Capture the cell that displays the provided text and extract its [X, Y] central coordinate. 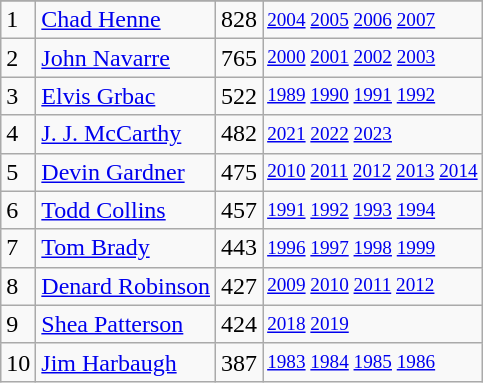
John Navarre [126, 58]
Todd Collins [126, 210]
2021 2022 2023 [373, 134]
Tom Brady [126, 248]
457 [240, 210]
443 [240, 248]
2 [18, 58]
1983 1984 1985 1986 [373, 362]
765 [240, 58]
1991 1992 1993 1994 [373, 210]
Elvis Grbac [126, 96]
2018 2019 [373, 324]
Jim Harbaugh [126, 362]
2004 2005 2006 2007 [373, 20]
828 [240, 20]
2000 2001 2002 2003 [373, 58]
3 [18, 96]
7 [18, 248]
Shea Patterson [126, 324]
1996 1997 1998 1999 [373, 248]
Devin Gardner [126, 172]
482 [240, 134]
4 [18, 134]
1 [18, 20]
2009 2010 2011 2012 [373, 286]
Denard Robinson [126, 286]
2010 2011 2012 2013 2014 [373, 172]
387 [240, 362]
J. J. McCarthy [126, 134]
427 [240, 286]
10 [18, 362]
1989 1990 1991 1992 [373, 96]
8 [18, 286]
475 [240, 172]
5 [18, 172]
Chad Henne [126, 20]
424 [240, 324]
9 [18, 324]
522 [240, 96]
6 [18, 210]
